Output the (x, y) coordinate of the center of the cell containing the given text.  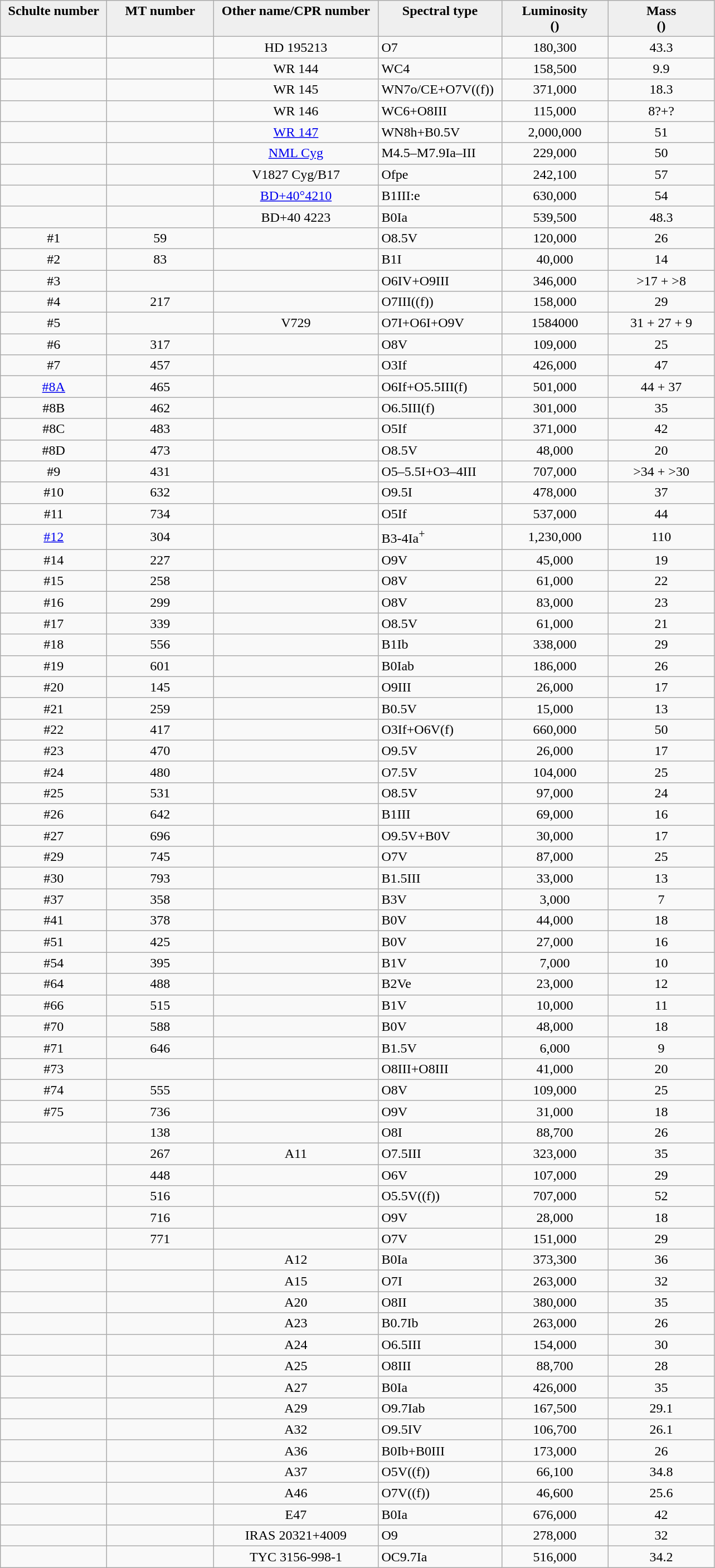
O7III((f)) (440, 302)
425 (160, 942)
48.3 (661, 217)
539,500 (555, 217)
180,300 (555, 47)
338,000 (555, 645)
106,700 (555, 1429)
O7.5V (440, 772)
A24 (296, 1345)
278,000 (555, 1536)
259 (160, 708)
57 (661, 174)
#5 (53, 323)
MT number (160, 19)
O8II (440, 1302)
30 (661, 1345)
555 (160, 1090)
793 (160, 878)
483 (160, 429)
Spectral type (440, 19)
18.3 (661, 90)
O9.7Iab (440, 1408)
40,000 (555, 259)
7,000 (555, 963)
34.8 (661, 1472)
186,000 (555, 666)
299 (160, 602)
120,000 (555, 238)
145 (160, 687)
A12 (296, 1260)
#3 (53, 280)
Schulte number (53, 19)
31,000 (555, 1111)
115,000 (555, 111)
31 + 27 + 9 (661, 323)
O9 (440, 1536)
#7 (53, 366)
#64 (53, 984)
WR 145 (296, 90)
34.2 (661, 1557)
#16 (53, 602)
83,000 (555, 602)
642 (160, 815)
154,000 (555, 1345)
B0.7Ib (440, 1323)
317 (160, 344)
A20 (296, 1302)
TYC 3156-998-1 (296, 1557)
V1827 Cyg/B17 (296, 174)
462 (160, 408)
465 (160, 387)
25.6 (661, 1493)
771 (160, 1239)
36 (661, 1260)
21 (661, 624)
478,000 (555, 493)
588 (160, 1026)
745 (160, 857)
516,000 (555, 1557)
A36 (296, 1450)
395 (160, 963)
O5.5V((f)) (440, 1196)
30,000 (555, 836)
556 (160, 645)
IRAS 20321+4009 (296, 1536)
457 (160, 366)
O5–5.5I+O3–4III (440, 471)
WN7o/CE+O7V((f)) (440, 90)
#11 (53, 514)
#17 (53, 624)
43.3 (661, 47)
#22 (53, 729)
531 (160, 793)
M4.5–M7.9Ia–III (440, 153)
28 (661, 1366)
87,000 (555, 857)
NML Cyg (296, 153)
11 (661, 1005)
#19 (53, 666)
23 (661, 602)
#29 (53, 857)
OC9.7Ia (440, 1557)
O9III (440, 687)
#21 (53, 708)
358 (160, 899)
44 (661, 514)
28,000 (555, 1218)
242,100 (555, 174)
29.1 (661, 1408)
601 (160, 666)
6,000 (555, 1048)
537,000 (555, 514)
Ofpe (440, 174)
22 (661, 581)
380,000 (555, 1302)
#2 (53, 259)
646 (160, 1048)
>17 + >8 (661, 280)
417 (160, 729)
7 (661, 899)
110 (661, 537)
O5V((f)) (440, 1472)
10,000 (555, 1005)
217 (160, 302)
97,000 (555, 793)
#37 (53, 899)
#74 (53, 1090)
O6V (440, 1175)
O7 (440, 47)
19 (661, 560)
O7V((f)) (440, 1493)
HD 195213 (296, 47)
736 (160, 1111)
#9 (53, 471)
O6IV+O9III (440, 280)
O6.5III(f) (440, 408)
B0Ib+B0III (440, 1450)
B3-4Ia+ (440, 537)
37 (661, 493)
107,000 (555, 1175)
#51 (53, 942)
12 (661, 984)
44 + 37 (661, 387)
#23 (53, 751)
Luminosity() (555, 19)
323,000 (555, 1154)
BD+40°4210 (296, 196)
9.9 (661, 69)
515 (160, 1005)
BD+40 4223 (296, 217)
676,000 (555, 1515)
33,000 (555, 878)
WC4 (440, 69)
3,000 (555, 899)
267 (160, 1154)
480 (160, 772)
#8B (53, 408)
O8I (440, 1132)
26.1 (661, 1429)
A37 (296, 1472)
470 (160, 751)
#8D (53, 450)
1584000 (555, 323)
WN8h+B0.5V (440, 132)
339 (160, 624)
B1Ib (440, 645)
501,000 (555, 387)
#25 (53, 793)
151,000 (555, 1239)
#70 (53, 1026)
2,000,000 (555, 132)
WR 147 (296, 132)
B0Iab (440, 666)
59 (160, 238)
373,300 (555, 1260)
#20 (53, 687)
632 (160, 493)
516 (160, 1196)
O9.5V+B0V (440, 836)
104,000 (555, 772)
B1.5III (440, 878)
O3If (440, 366)
WR 146 (296, 111)
B3V (440, 899)
O6.5III (440, 1345)
O8III+O8III (440, 1069)
8?+? (661, 111)
#54 (53, 963)
#27 (53, 836)
9 (661, 1048)
B2Ve (440, 984)
227 (160, 560)
54 (661, 196)
A46 (296, 1493)
B1I (440, 259)
660,000 (555, 729)
B1III (440, 815)
716 (160, 1218)
#18 (53, 645)
#30 (53, 878)
51 (661, 132)
#75 (53, 1111)
O9.5IV (440, 1429)
WC6+O8III (440, 111)
B1.5V (440, 1048)
45,000 (555, 560)
#71 (53, 1048)
Mass() (661, 19)
E47 (296, 1515)
473 (160, 450)
158,000 (555, 302)
24 (661, 793)
27,000 (555, 942)
#10 (53, 493)
304 (160, 537)
378 (160, 921)
46,600 (555, 1493)
O7I (440, 1281)
O3If+O6V(f) (440, 729)
O9.5V (440, 751)
A15 (296, 1281)
>34 + >30 (661, 471)
#26 (53, 815)
66,100 (555, 1472)
#4 (53, 302)
69,000 (555, 815)
10 (661, 963)
#24 (53, 772)
A23 (296, 1323)
A32 (296, 1429)
258 (160, 581)
83 (160, 259)
O6If+O5.5III(f) (440, 387)
431 (160, 471)
Other name/CPR number (296, 19)
#73 (53, 1069)
696 (160, 836)
A29 (296, 1408)
734 (160, 514)
B1III:e (440, 196)
23,000 (555, 984)
488 (160, 984)
44,000 (555, 921)
346,000 (555, 280)
448 (160, 1175)
WR 144 (296, 69)
138 (160, 1132)
#8A (53, 387)
A27 (296, 1387)
O7I+O6I+O9V (440, 323)
630,000 (555, 196)
#66 (53, 1005)
#6 (53, 344)
#1 (53, 238)
1,230,000 (555, 537)
167,500 (555, 1408)
301,000 (555, 408)
#41 (53, 921)
14 (661, 259)
52 (661, 1196)
O7.5III (440, 1154)
41,000 (555, 1069)
#8C (53, 429)
#15 (53, 581)
229,000 (555, 153)
O9.5I (440, 493)
#14 (53, 560)
#12 (53, 537)
B0.5V (440, 708)
O8III (440, 1366)
A25 (296, 1366)
158,500 (555, 69)
A11 (296, 1154)
15,000 (555, 708)
173,000 (555, 1450)
47 (661, 366)
V729 (296, 323)
